Capture the cell that displays the provided text and extract its (X, Y) central coordinate. 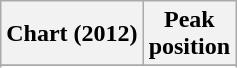
Peakposition (189, 34)
Chart (2012) (72, 34)
